Locate the cell with the specified text and output its (X, Y) center coordinate. 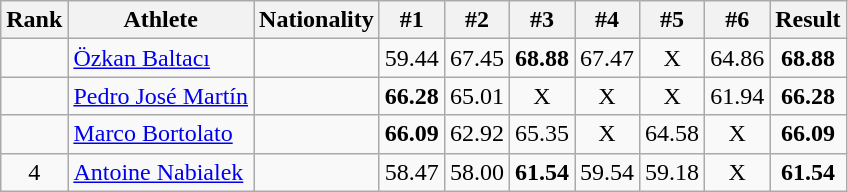
#4 (606, 20)
59.18 (672, 172)
Rank (34, 20)
67.45 (476, 58)
64.86 (738, 58)
#6 (738, 20)
Result (808, 20)
64.58 (672, 134)
Özkan Baltacı (161, 58)
62.92 (476, 134)
59.44 (412, 58)
61.94 (738, 96)
#5 (672, 20)
#3 (542, 20)
Athlete (161, 20)
65.01 (476, 96)
Antoine Nabialek (161, 172)
65.35 (542, 134)
#2 (476, 20)
Nationality (317, 20)
59.54 (606, 172)
58.47 (412, 172)
Marco Bortolato (161, 134)
4 (34, 172)
58.00 (476, 172)
Pedro José Martín (161, 96)
#1 (412, 20)
67.47 (606, 58)
